For the text-containing cell, return its midpoint in (x, y) coordinate format. 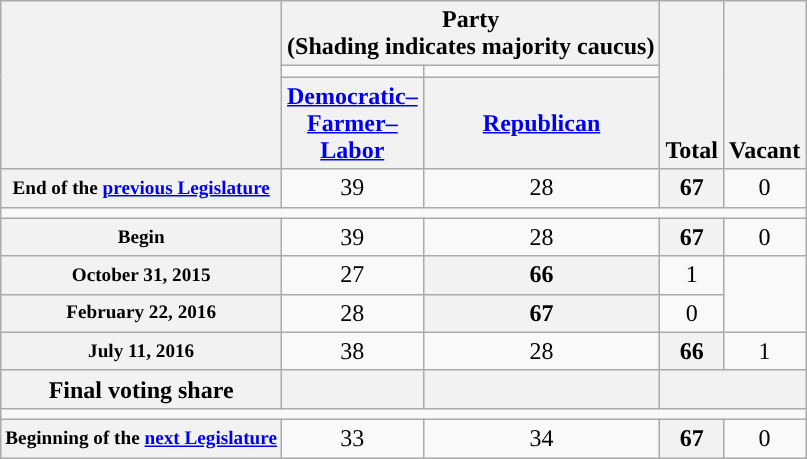
Final voting share (142, 389)
38 (353, 351)
Beginning of the next Legislature (142, 438)
February 22, 2016 (142, 313)
End of the previous Legislature (142, 188)
33 (353, 438)
July 11, 2016 (142, 351)
October 31, 2015 (142, 275)
27 (353, 275)
Total (692, 85)
Democratic–Farmer–Labor (353, 123)
Republican (542, 123)
Party (Shading indicates majority caucus) (471, 34)
Begin (142, 237)
34 (542, 438)
Vacant (764, 85)
